Return [X, Y] of the center of cell containing provided text 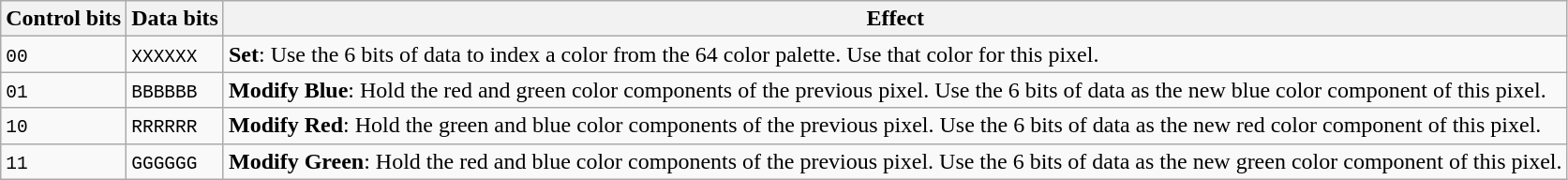
GGGGGG [175, 161]
Modify Green: Hold the red and blue color components of the previous pixel. Use the 6 bits of data as the new green color component of this pixel. [895, 161]
BBBBBB [175, 90]
10 [64, 126]
Modify Red: Hold the green and blue color components of the previous pixel. Use the 6 bits of data as the new red color component of this pixel. [895, 126]
01 [64, 90]
Modify Blue: Hold the red and green color components of the previous pixel. Use the 6 bits of data as the new blue color component of this pixel. [895, 90]
Set: Use the 6 bits of data to index a color from the 64 color palette. Use that color for this pixel. [895, 54]
00 [64, 54]
Data bits [175, 19]
11 [64, 161]
XXXXXX [175, 54]
RRRRRR [175, 126]
Effect [895, 19]
Control bits [64, 19]
